Scan for the cell matching the given text and deliver its (x, y) coordinate at center. 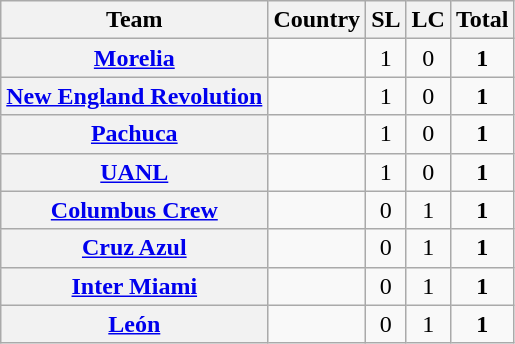
New England Revolution (134, 96)
Total (482, 20)
Columbus Crew (134, 210)
Cruz Azul (134, 248)
UANL (134, 172)
SL (386, 20)
Morelia (134, 58)
Team (134, 20)
Country (317, 20)
Pachuca (134, 134)
León (134, 324)
LC (428, 20)
Inter Miami (134, 286)
